Return the [X, Y] coordinate for the center point of the cell that contains the specified text.  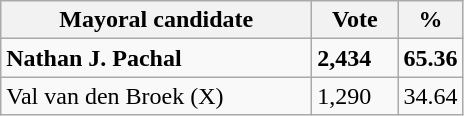
1,290 [355, 96]
65.36 [430, 58]
2,434 [355, 58]
34.64 [430, 96]
Mayoral candidate [156, 20]
Nathan J. Pachal [156, 58]
% [430, 20]
Val van den Broek (X) [156, 96]
Vote [355, 20]
